Identify which cell holds the provided text, then report its [x, y] central coordinate. 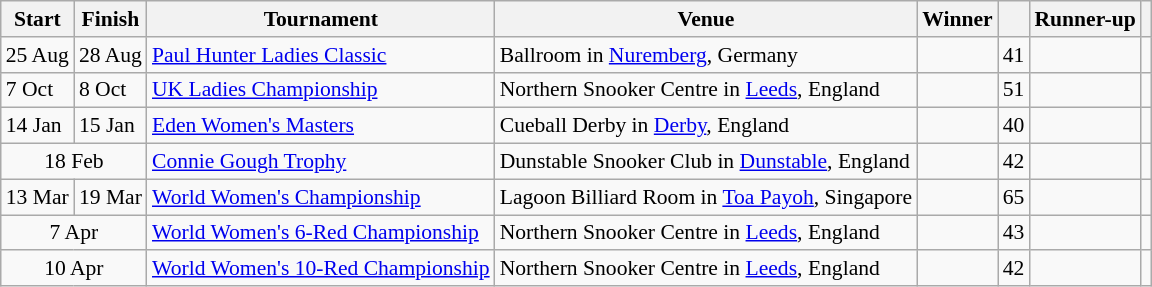
Finish [110, 19]
43 [1014, 233]
Ballroom in Nuremberg, Germany [706, 55]
World Women's 6-Red Championship [321, 233]
Start [38, 19]
Eden Women's Masters [321, 126]
Connie Gough Trophy [321, 162]
25 Aug [38, 55]
Cueball Derby in Derby, England [706, 126]
15 Jan [110, 126]
Venue [706, 19]
7 Apr [74, 233]
19 Mar [110, 197]
8 Oct [110, 90]
Winner [958, 19]
7 Oct [38, 90]
14 Jan [38, 126]
Paul Hunter Ladies Classic [321, 55]
World Women's Championship [321, 197]
Tournament [321, 19]
28 Aug [110, 55]
UK Ladies Championship [321, 90]
51 [1014, 90]
Dunstable Snooker Club in Dunstable, England [706, 162]
13 Mar [38, 197]
World Women's 10-Red Championship [321, 269]
41 [1014, 55]
Runner-up [1084, 19]
10 Apr [74, 269]
Lagoon Billiard Room in Toa Payoh, Singapore [706, 197]
40 [1014, 126]
18 Feb [74, 162]
65 [1014, 197]
